Determine the [x, y] coordinate at the center of the cell enclosing the given text.  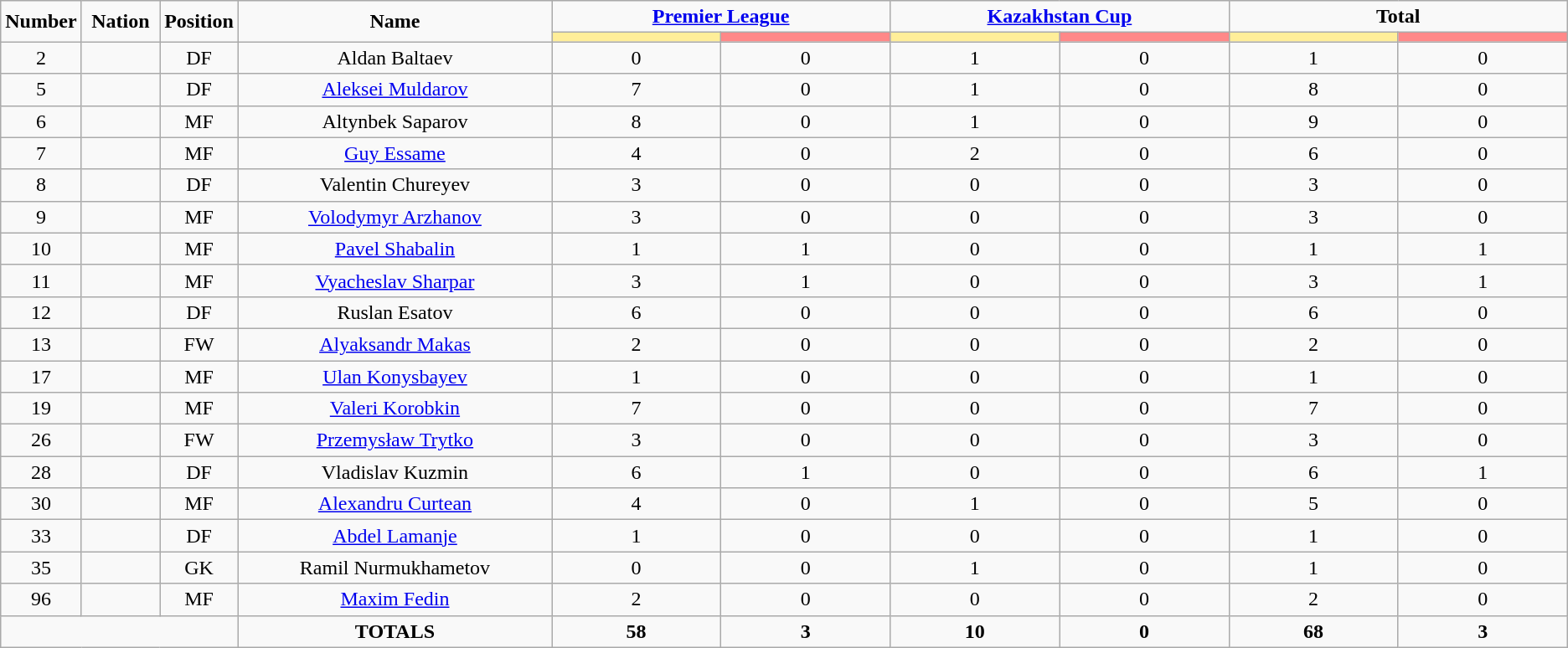
Maxim Fedin [395, 599]
Kazakhstan Cup [1060, 17]
Alexandru Curtean [395, 504]
35 [41, 568]
Vyacheslav Sharpar [395, 280]
Total [1398, 17]
26 [41, 440]
Pavel Shabalin [395, 249]
11 [41, 280]
33 [41, 536]
Abdel Lamanje [395, 536]
Nation [121, 22]
28 [41, 472]
Name [395, 22]
Przemysław Trytko [395, 440]
96 [41, 599]
Premier League [720, 17]
19 [41, 409]
TOTALS [395, 631]
Volodymyr Arzhanov [395, 217]
Ramil Nurmukhametov [395, 568]
58 [636, 631]
13 [41, 344]
Ruslan Esatov [395, 312]
Ulan Konysbayev [395, 376]
Valentin Chureyev [395, 185]
Vladislav Kuzmin [395, 472]
Altynbek Saparov [395, 121]
30 [41, 504]
12 [41, 312]
Position [199, 22]
Aldan Baltaev [395, 58]
Number [41, 22]
Valeri Korobkin [395, 409]
68 [1313, 631]
GK [199, 568]
Guy Essame [395, 153]
17 [41, 376]
Aleksei Muldarov [395, 90]
Alyaksandr Makas [395, 344]
